Provide the [x, y] coordinate of the cell's center where the given text is located.  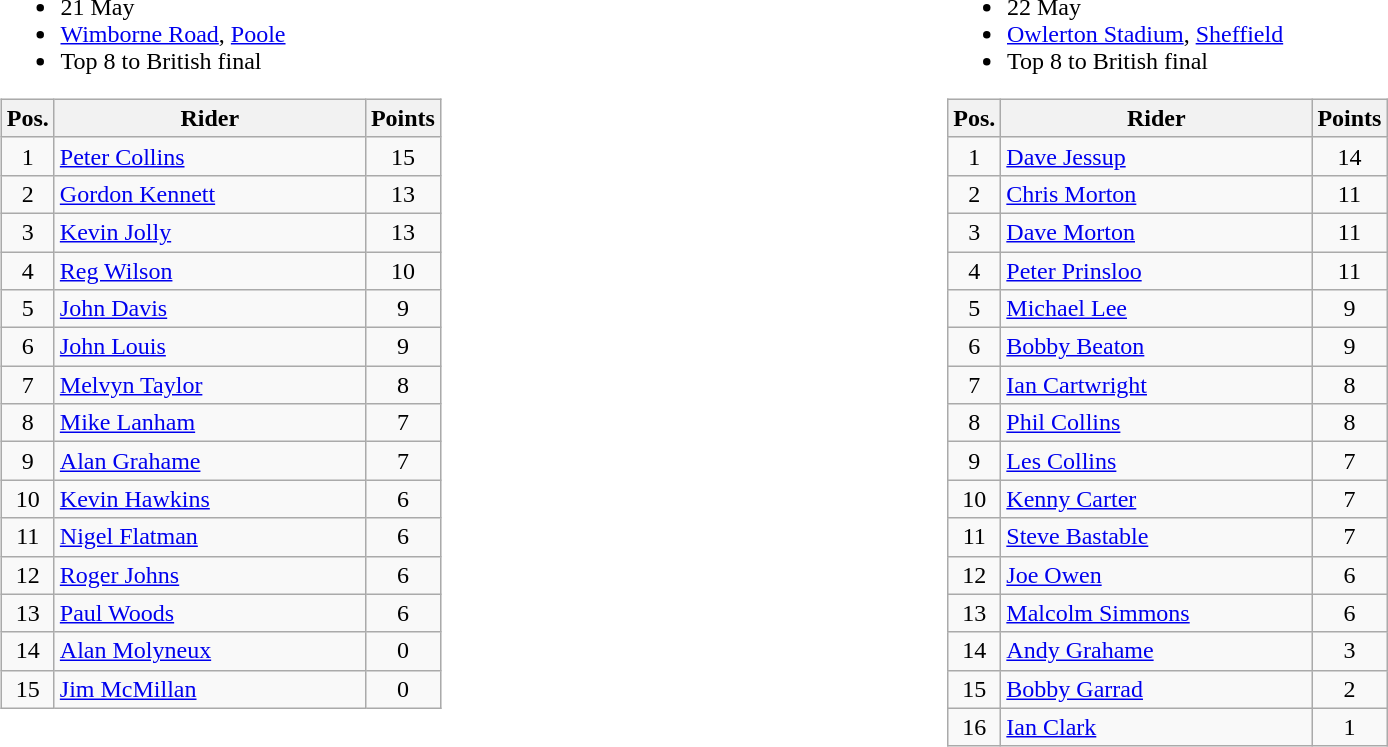
Roger Johns [210, 575]
Phil Collins [1156, 423]
Peter Prinsloo [1156, 271]
Andy Grahame [1156, 651]
Gordon Kennett [210, 194]
Michael Lee [1156, 309]
Malcolm Simmons [1156, 613]
Alan Grahame [210, 461]
Jim McMillan [210, 689]
Kevin Jolly [210, 232]
Les Collins [1156, 461]
Kevin Hawkins [210, 499]
Kenny Carter [1156, 499]
Chris Morton [1156, 194]
Ian Cartwright [1156, 385]
Ian Clark [1156, 727]
Bobby Garrad [1156, 689]
Paul Woods [210, 613]
Dave Jessup [1156, 156]
16 [974, 727]
John Davis [210, 309]
Nigel Flatman [210, 537]
Melvyn Taylor [210, 385]
Bobby Beaton [1156, 347]
Reg Wilson [210, 271]
Mike Lanham [210, 423]
Peter Collins [210, 156]
Alan Molyneux [210, 651]
Joe Owen [1156, 575]
Steve Bastable [1156, 537]
John Louis [210, 347]
Dave Morton [1156, 232]
